Capture the cell that displays the provided text and extract its [X, Y] central coordinate. 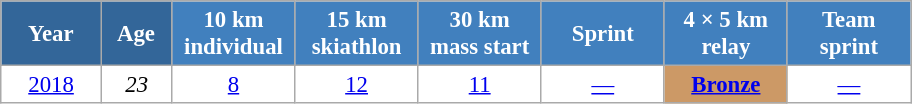
10 km individual [234, 34]
Year [52, 34]
Age [136, 34]
2018 [52, 85]
Team sprint [848, 34]
Sprint [602, 34]
4 × 5 km relay [726, 34]
23 [136, 85]
11 [480, 85]
Bronze [726, 85]
15 km skiathlon [356, 34]
30 km mass start [480, 34]
12 [356, 85]
8 [234, 85]
